Locate the cell with the specified text and output its (x, y) center coordinate. 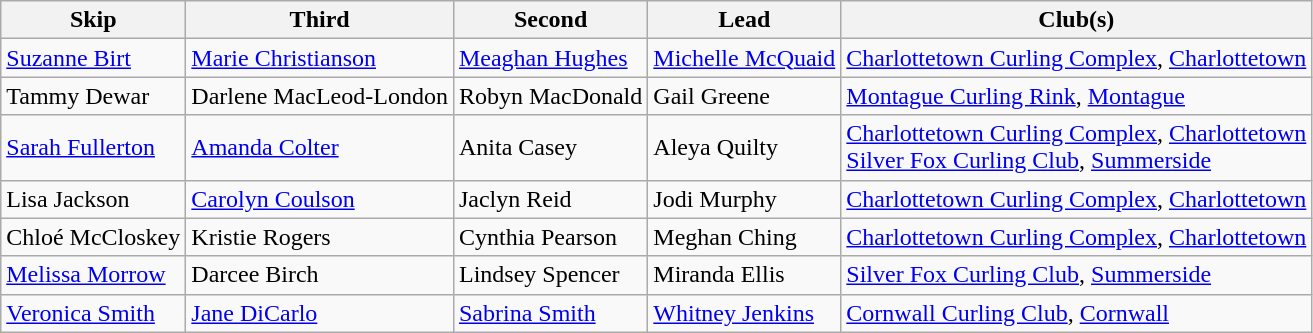
Marie Christianson (320, 58)
Veronica Smith (94, 313)
Cornwall Curling Club, Cornwall (1076, 313)
Cynthia Pearson (550, 237)
Silver Fox Curling Club, Summerside (1076, 275)
Robyn MacDonald (550, 96)
Suzanne Birt (94, 58)
Tammy Dewar (94, 96)
Lindsey Spencer (550, 275)
Second (550, 20)
Whitney Jenkins (744, 313)
Michelle McQuaid (744, 58)
Carolyn Coulson (320, 199)
Gail Greene (744, 96)
Montague Curling Rink, Montague (1076, 96)
Skip (94, 20)
Kristie Rogers (320, 237)
Aleya Quilty (744, 148)
Chloé McCloskey (94, 237)
Anita Casey (550, 148)
Club(s) (1076, 20)
Melissa Morrow (94, 275)
Lead (744, 20)
Darcee Birch (320, 275)
Sabrina Smith (550, 313)
Darlene MacLeod-London (320, 96)
Charlottetown Curling Complex, Charlottetown Silver Fox Curling Club, Summerside (1076, 148)
Jane DiCarlo (320, 313)
Meaghan Hughes (550, 58)
Lisa Jackson (94, 199)
Third (320, 20)
Jodi Murphy (744, 199)
Miranda Ellis (744, 275)
Meghan Ching (744, 237)
Jaclyn Reid (550, 199)
Sarah Fullerton (94, 148)
Amanda Colter (320, 148)
